Identify which cell holds the provided text, then report its [X, Y] central coordinate. 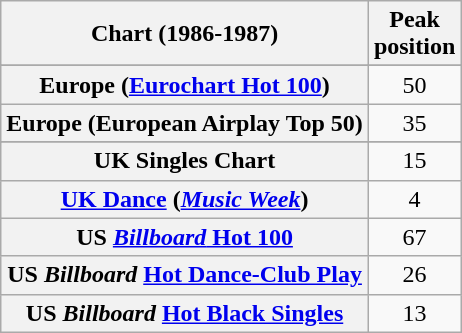
67 [414, 237]
15 [414, 161]
Peakposition [414, 34]
13 [414, 313]
50 [414, 85]
Europe (European Airplay Top 50) [185, 123]
4 [414, 199]
UK Singles Chart [185, 161]
Europe (Eurochart Hot 100) [185, 85]
UK Dance (Music Week) [185, 199]
35 [414, 123]
US Billboard Hot 100 [185, 237]
Chart (1986-1987) [185, 34]
US Billboard Hot Black Singles [185, 313]
US Billboard Hot Dance-Club Play [185, 275]
26 [414, 275]
